Search for the cell housing the specified text and yield its [x, y] center coordinate. 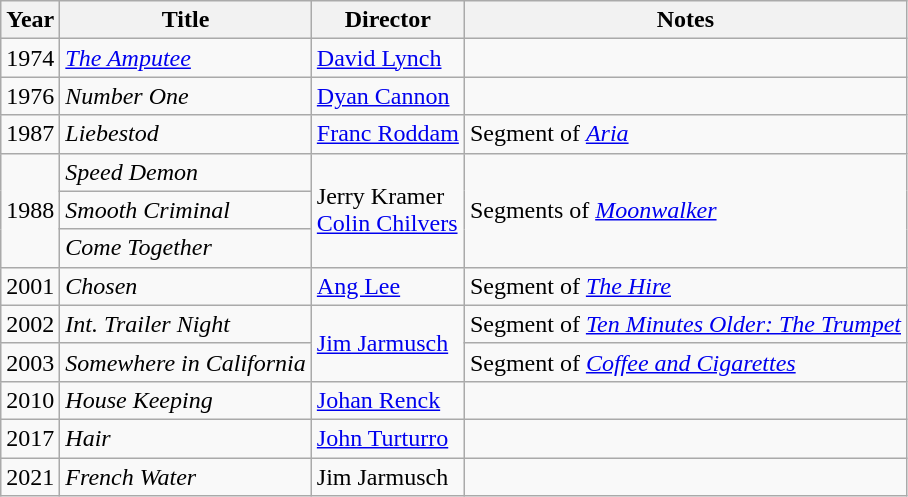
Jerry KramerColin Chilvers [388, 210]
1976 [30, 96]
Liebestod [186, 134]
David Lynch [388, 58]
2003 [30, 362]
Director [388, 20]
2017 [30, 438]
Ang Lee [388, 286]
Come Together [186, 248]
2001 [30, 286]
Segment of Aria [685, 134]
Chosen [186, 286]
Franc Roddam [388, 134]
Segment of The Hire [685, 286]
Segment of Ten Minutes Older: The Trumpet [685, 324]
John Turturro [388, 438]
Hair [186, 438]
The Amputee [186, 58]
1974 [30, 58]
Year [30, 20]
Dyan Cannon [388, 96]
French Water [186, 477]
Johan Renck [388, 400]
House Keeping [186, 400]
1987 [30, 134]
Number One [186, 96]
2010 [30, 400]
2021 [30, 477]
2002 [30, 324]
Somewhere in California [186, 362]
Segment of Coffee and Cigarettes [685, 362]
Notes [685, 20]
Segments of Moonwalker [685, 210]
Int. Trailer Night [186, 324]
Smooth Criminal [186, 210]
Speed Demon [186, 172]
1988 [30, 210]
Title [186, 20]
